Scan for the cell matching the given text and deliver its (x, y) coordinate at center. 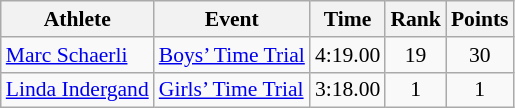
Linda Indergand (78, 90)
3:18.00 (348, 90)
Points (480, 19)
Time (348, 19)
Athlete (78, 19)
Boys’ Time Trial (232, 55)
Rank (416, 19)
4:19.00 (348, 55)
30 (480, 55)
Girls’ Time Trial (232, 90)
Event (232, 19)
Marc Schaerli (78, 55)
19 (416, 55)
